Provide the (X, Y) coordinate of the cell's center where the given text is located.  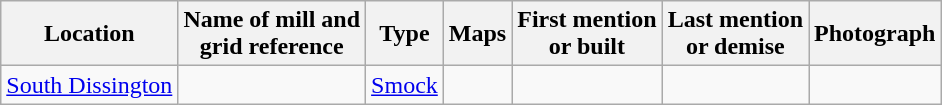
Name of mill andgrid reference (272, 34)
Location (90, 34)
South Dissington (90, 85)
First mentionor built (587, 34)
Maps (477, 34)
Photograph (875, 34)
Smock (405, 85)
Last mention or demise (735, 34)
Type (405, 34)
